Detect which cell encompasses the target text, then output its [X, Y] center coordinate. 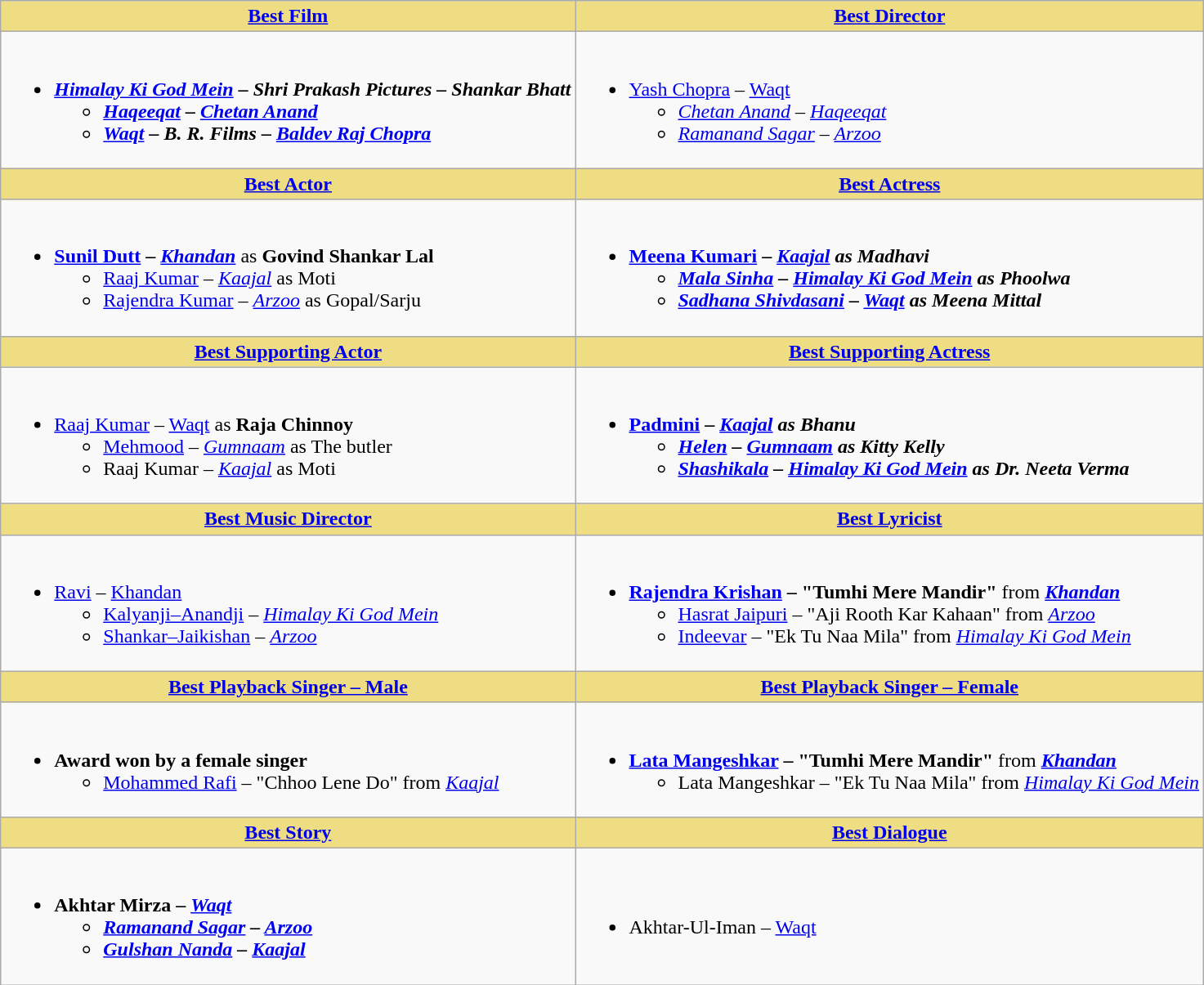
Best Supporting Actress [889, 351]
Sunil Dutt – Khandan as Govind Shankar LalRaaj Kumar – Kaajal as MotiRajendra Kumar – Arzoo as Gopal/Sarju [288, 268]
Best Music Director [288, 519]
Best Film [288, 16]
Best Lyricist [889, 519]
Himalay Ki God Mein – Shri Prakash Pictures – Shankar Bhatt Haqeeqat – Chetan AnandWaqt – B. R. Films – Baldev Raj Chopra [288, 100]
Akhtar-Ul-Iman – Waqt [889, 916]
Lata Mangeshkar – "Tumhi Mere Mandir" from KhandanLata Mangeshkar – "Ek Tu Naa Mila" from Himalay Ki God Mein [889, 759]
Best Dialogue [889, 832]
Best Director [889, 16]
Best Playback Singer – Male [288, 687]
Best Supporting Actor [288, 351]
Akhtar Mirza – WaqtRamanand Sagar – ArzooGulshan Nanda – Kaajal [288, 916]
Best Playback Singer – Female [889, 687]
Best Actress [889, 184]
Award won by a female singerMohammed Rafi – "Chhoo Lene Do" from Kaajal [288, 759]
Yash Chopra – Waqt Chetan Anand – HaqeeqatRamanand Sagar – Arzoo [889, 100]
Padmini – Kaajal as BhanuHelen – Gumnaam as Kitty KellyShashikala – Himalay Ki God Mein as Dr. Neeta Verma [889, 435]
Best Actor [288, 184]
Meena Kumari – Kaajal as MadhaviMala Sinha – Himalay Ki God Mein as PhoolwaSadhana Shivdasani – Waqt as Meena Mittal [889, 268]
Best Story [288, 832]
Raaj Kumar – Waqt as Raja ChinnoyMehmood – Gumnaam as The butlerRaaj Kumar – Kaajal as Moti [288, 435]
Ravi – KhandanKalyanji–Anandji – Himalay Ki God MeinShankar–Jaikishan – Arzoo [288, 603]
